Identify which cell holds the provided text, then report its (x, y) central coordinate. 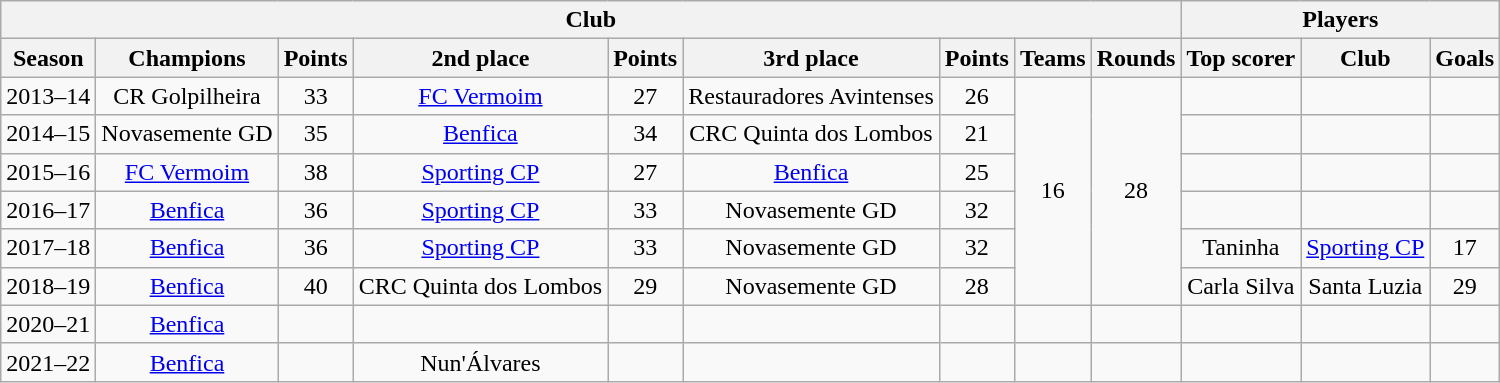
40 (316, 286)
2020–21 (48, 324)
Carla Silva (1241, 286)
Season (48, 58)
Champions (187, 58)
2nd place (480, 58)
Players (1340, 20)
2014–15 (48, 134)
Teams (1052, 58)
26 (976, 96)
CR Golpilheira (187, 96)
2013–14 (48, 96)
Rounds (1136, 58)
3rd place (812, 58)
Santa Luzia (1366, 286)
17 (1465, 248)
Goals (1465, 58)
21 (976, 134)
2018–19 (48, 286)
2015–16 (48, 172)
25 (976, 172)
35 (316, 134)
16 (1052, 191)
Nun'Álvares (480, 362)
2016–17 (48, 210)
2021–22 (48, 362)
Taninha (1241, 248)
Top scorer (1241, 58)
34 (646, 134)
2017–18 (48, 248)
38 (316, 172)
Restauradores Avintenses (812, 96)
